Search for the cell housing the specified text and yield its (x, y) center coordinate. 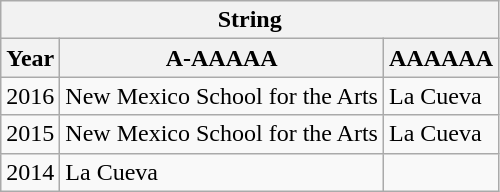
String (250, 20)
A-AAAAA (222, 58)
Year (30, 58)
2015 (30, 134)
2014 (30, 172)
2016 (30, 96)
AAAAAA (440, 58)
